Return (X, Y) of the center of cell containing provided text 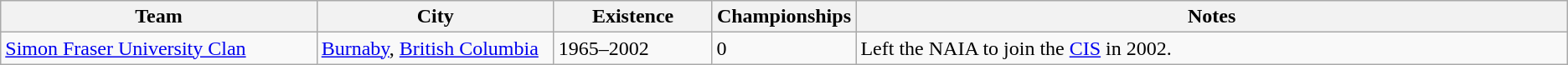
Notes (1211, 17)
0 (784, 48)
Existence (633, 17)
Team (159, 17)
City (436, 17)
Burnaby, British Columbia (436, 48)
Left the NAIA to join the CIS in 2002. (1211, 48)
Simon Fraser University Clan (159, 48)
Championships (784, 17)
1965–2002 (633, 48)
